Pinpoint the cell where the given text exists, returning its [X, Y] midpoint coordinate. 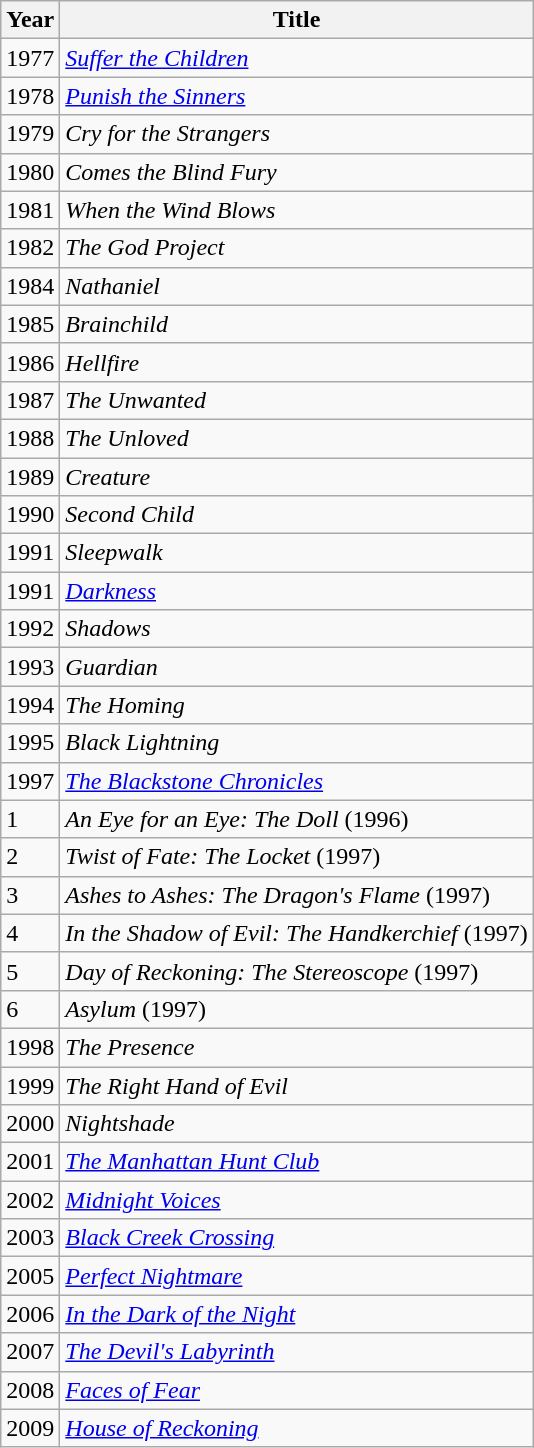
4 [30, 933]
2001 [30, 1162]
1995 [30, 743]
Sleepwalk [296, 553]
Nathaniel [296, 286]
2009 [30, 1428]
1992 [30, 629]
1981 [30, 210]
Midnight Voices [296, 1200]
Nightshade [296, 1124]
Brainchild [296, 324]
The Right Hand of Evil [296, 1085]
Suffer the Children [296, 58]
1999 [30, 1085]
2 [30, 857]
1990 [30, 515]
1 [30, 819]
1980 [30, 172]
Darkness [296, 591]
An Eye for an Eye: The Doll (1996) [296, 819]
2008 [30, 1390]
1987 [30, 400]
Asylum (1997) [296, 1009]
1982 [30, 248]
1998 [30, 1047]
Title [296, 20]
The Devil's Labyrinth [296, 1352]
1986 [30, 362]
6 [30, 1009]
1988 [30, 438]
5 [30, 971]
Shadows [296, 629]
1989 [30, 477]
2002 [30, 1200]
Ashes to Ashes: The Dragon's Flame (1997) [296, 895]
The Unloved [296, 438]
Black Lightning [296, 743]
1985 [30, 324]
2005 [30, 1276]
Cry for the Strangers [296, 134]
2006 [30, 1314]
Twist of Fate: The Locket (1997) [296, 857]
2000 [30, 1124]
Day of Reckoning: The Stereoscope (1997) [296, 971]
Creature [296, 477]
In the Shadow of Evil: The Handkerchief (1997) [296, 933]
Punish the Sinners [296, 96]
1978 [30, 96]
1979 [30, 134]
Faces of Fear [296, 1390]
2003 [30, 1238]
1977 [30, 58]
Perfect Nightmare [296, 1276]
3 [30, 895]
Comes the Blind Fury [296, 172]
The Manhattan Hunt Club [296, 1162]
Black Creek Crossing [296, 1238]
The Blackstone Chronicles [296, 781]
Year [30, 20]
When the Wind Blows [296, 210]
Hellfire [296, 362]
1984 [30, 286]
1994 [30, 705]
In the Dark of the Night [296, 1314]
House of Reckoning [296, 1428]
The God Project [296, 248]
The Unwanted [296, 400]
1993 [30, 667]
The Homing [296, 705]
2007 [30, 1352]
Second Child [296, 515]
The Presence [296, 1047]
1997 [30, 781]
Guardian [296, 667]
